Provide the (X, Y) coordinate of the cell's center where the given text is located.  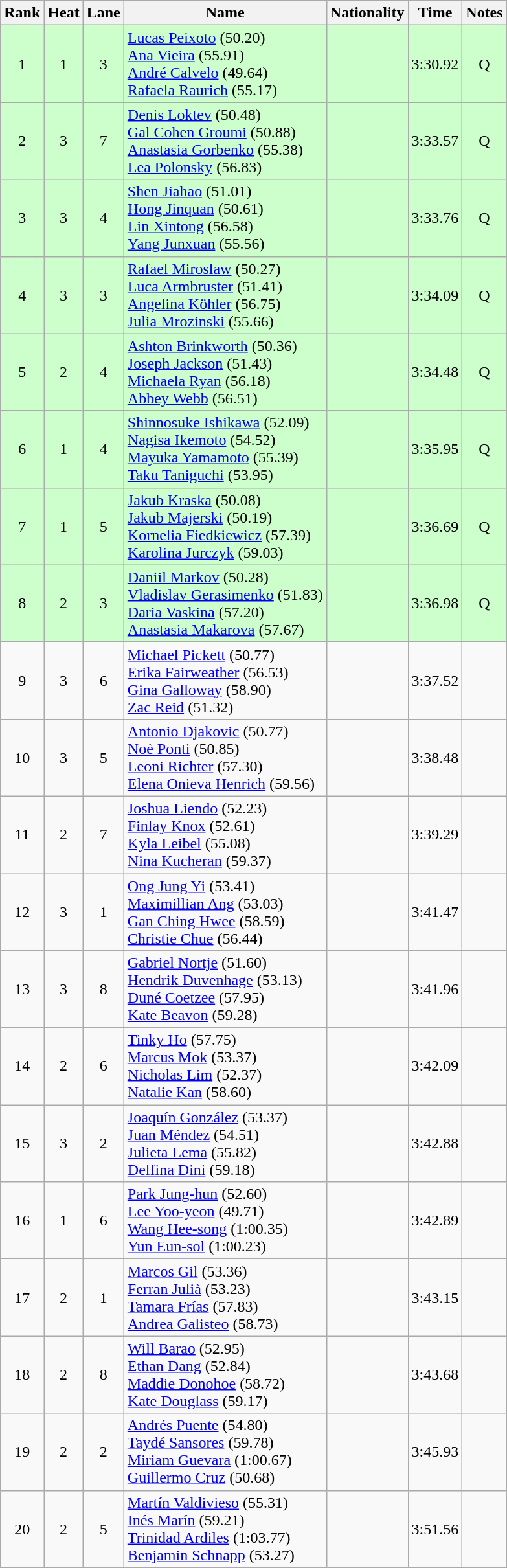
Daniil Markov (50.28)Vladislav Gerasimenko (51.83)Daria Vaskina (57.20)Anastasia Makarova (57.67) (225, 604)
11 (22, 834)
Michael Pickett (50.77)Erika Fairweather (56.53)Gina Galloway (58.90)Zac Reid (51.32) (225, 680)
Tinky Ho (57.75)Marcus Mok (53.37)Nicholas Lim (52.37)Natalie Kan (58.60) (225, 1066)
Shen Jiahao (51.01)Hong Jinquan (50.61)Lin Xintong (56.58)Yang Junxuan (55.56) (225, 218)
Andrés Puente (54.80)Taydé Sansores (59.78)Miriam Guevara (1:00.67)Guillermo Cruz (50.68) (225, 1452)
3:41.96 (435, 990)
3:43.15 (435, 1298)
3:41.47 (435, 912)
Joaquín González (53.37)Juan Méndez (54.51)Julieta Lema (55.82)Delfina Dini (59.18) (225, 1144)
Notes (484, 13)
3:33.76 (435, 218)
Heat (63, 13)
Antonio Djakovic (50.77)Noè Ponti (50.85)Leoni Richter (57.30)Elena Onieva Henrich (59.56) (225, 758)
Jakub Kraska (50.08)Jakub Majerski (50.19)Kornelia Fiedkiewicz (57.39)Karolina Jurczyk (59.03) (225, 526)
Ashton Brinkworth (50.36)Joseph Jackson (51.43)Michaela Ryan (56.18)Abbey Webb (56.51) (225, 372)
3:34.48 (435, 372)
14 (22, 1066)
Nationality (367, 13)
3:37.52 (435, 680)
18 (22, 1374)
3:33.57 (435, 141)
Rafael Miroslaw (50.27)Luca Armbruster (51.41)Angelina Köhler (56.75)Julia Mrozinski (55.66) (225, 295)
3:34.09 (435, 295)
Time (435, 13)
3:51.56 (435, 1528)
Joshua Liendo (52.23)Finlay Knox (52.61)Kyla Leibel (55.08)Nina Kucheran (59.37) (225, 834)
3:43.68 (435, 1374)
Park Jung-hun (52.60)Lee Yoo-yeon (49.71)Wang Hee-song (1:00.35)Yun Eun-sol (1:00.23) (225, 1220)
19 (22, 1452)
3:42.89 (435, 1220)
3:42.88 (435, 1144)
Martín Valdivieso (55.31)Inés Marín (59.21)Trinidad Ardiles (1:03.77)Benjamin Schnapp (53.27) (225, 1528)
13 (22, 990)
Will Barao (52.95)Ethan Dang (52.84)Maddie Donohoe (58.72)Kate Douglass (59.17) (225, 1374)
Rank (22, 13)
16 (22, 1220)
Ong Jung Yi (53.41)Maximillian Ang (53.03)Gan Ching Hwee (58.59)Christie Chue (56.44) (225, 912)
Marcos Gil (53.36)Ferran Julià (53.23)Tamara Frías (57.83)Andrea Galisteo (58.73) (225, 1298)
3:39.29 (435, 834)
3:38.48 (435, 758)
10 (22, 758)
Name (225, 13)
17 (22, 1298)
20 (22, 1528)
3:30.92 (435, 63)
3:35.95 (435, 449)
12 (22, 912)
3:42.09 (435, 1066)
3:45.93 (435, 1452)
Shinnosuke Ishikawa (52.09)Nagisa Ikemoto (54.52)Mayuka Yamamoto (55.39)Taku Taniguchi (53.95) (225, 449)
Lane (104, 13)
Denis Loktev (50.48)Gal Cohen Groumi (50.88)Anastasia Gorbenko (55.38)Lea Polonsky (56.83) (225, 141)
9 (22, 680)
15 (22, 1144)
Lucas Peixoto (50.20)Ana Vieira (55.91)André Calvelo (49.64)Rafaela Raurich (55.17) (225, 63)
3:36.69 (435, 526)
Gabriel Nortje (51.60)Hendrik Duvenhage (53.13)Duné Coetzee (57.95)Kate Beavon (59.28) (225, 990)
3:36.98 (435, 604)
